Capture the cell that displays the provided text and extract its [x, y] central coordinate. 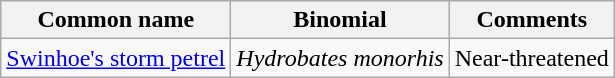
Hydrobates monorhis [340, 58]
Comments [532, 20]
Swinhoe's storm petrel [116, 58]
Near-threatened [532, 58]
Common name [116, 20]
Binomial [340, 20]
